Output the [X, Y] coordinate of the center of the cell containing the given text.  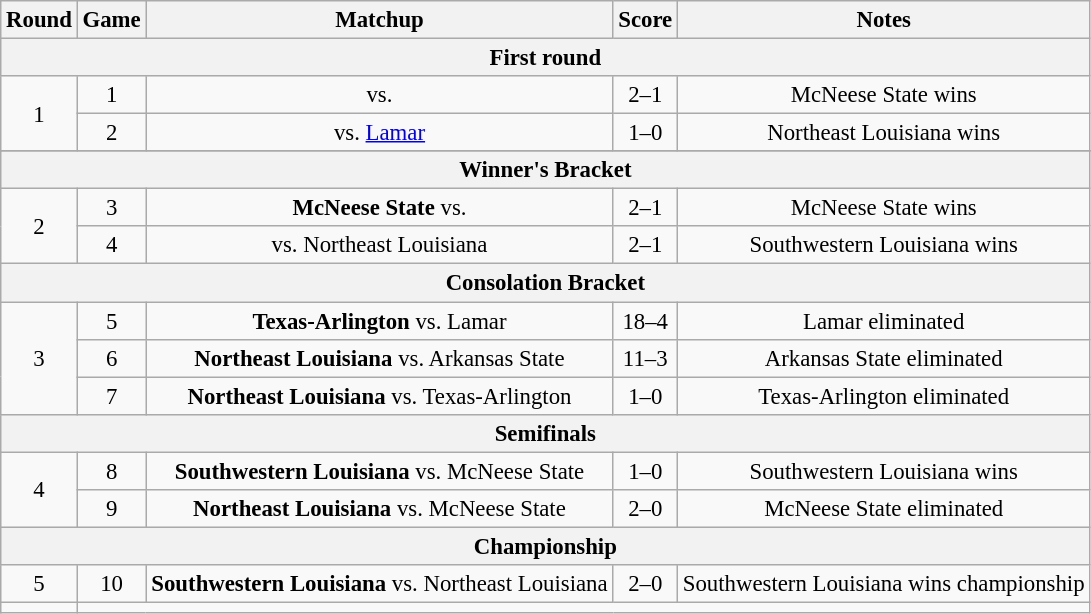
Consolation Bracket [546, 283]
Texas-Arlington eliminated [884, 396]
Notes [884, 20]
Game [112, 20]
First round [546, 58]
vs. [380, 95]
Northeast Louisiana vs. Texas-Arlington [380, 396]
Arkansas State eliminated [884, 358]
Score [646, 20]
10 [112, 584]
Northeast Louisiana wins [884, 133]
Southwestern Louisiana wins championship [884, 584]
vs. Northeast Louisiana [380, 245]
8 [112, 471]
Winner's Bracket [546, 170]
vs. Lamar [380, 133]
Texas-Arlington vs. Lamar [380, 321]
Matchup [380, 20]
7 [112, 396]
Southwestern Louisiana vs. Northeast Louisiana [380, 584]
Southwestern Louisiana vs. McNeese State [380, 471]
Round [39, 20]
9 [112, 509]
6 [112, 358]
11–3 [646, 358]
Northeast Louisiana vs. McNeese State [380, 509]
Lamar eliminated [884, 321]
Semifinals [546, 433]
Northeast Louisiana vs. Arkansas State [380, 358]
Championship [546, 546]
McNeese State vs. [380, 208]
McNeese State eliminated [884, 509]
18–4 [646, 321]
